For the text-containing cell, return its midpoint in [X, Y] coordinate format. 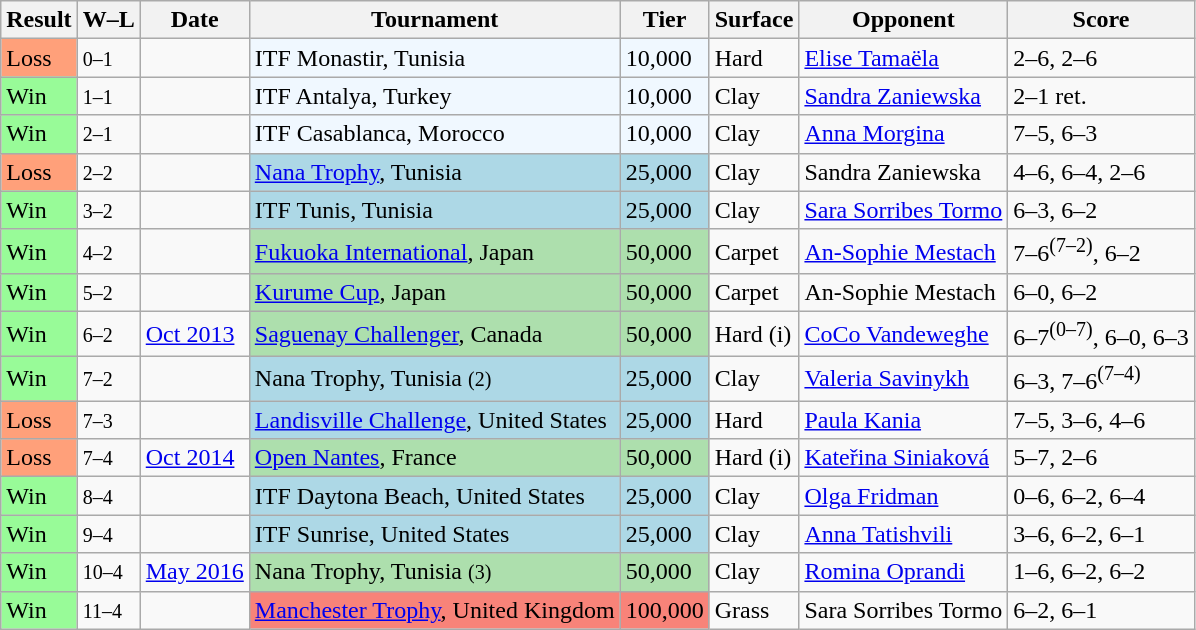
1–6, 6–2, 6–2 [1101, 572]
100,000 [664, 610]
Opponent [904, 20]
Paula Kania [904, 420]
Nana Trophy, Tunisia [434, 172]
11–4 [108, 610]
CoCo Vandeweghe [904, 334]
0–6, 6–2, 6–4 [1101, 496]
7–6(7–2), 6–2 [1101, 252]
4–6, 6–4, 2–6 [1101, 172]
6–3, 6–2 [1101, 210]
ITF Casablanca, Morocco [434, 134]
2–1 [108, 134]
10–4 [108, 572]
Landisville Challenge, United States [434, 420]
Score [1101, 20]
ITF Daytona Beach, United States [434, 496]
Date [194, 20]
Tournament [434, 20]
ITF Tunis, Tunisia [434, 210]
Open Nantes, France [434, 458]
Fukuoka International, Japan [434, 252]
Valeria Savinykh [904, 378]
3–6, 6–2, 6–1 [1101, 534]
7–5, 3–6, 4–6 [1101, 420]
Oct 2014 [194, 458]
W–L [108, 20]
6–3, 7–6(7–4) [1101, 378]
6–2 [108, 334]
Nana Trophy, Tunisia (2) [434, 378]
Grass [754, 610]
0–1 [108, 58]
Kurume Cup, Japan [434, 293]
7–5, 6–3 [1101, 134]
5–7, 2–6 [1101, 458]
6–7(0–7), 6–0, 6–3 [1101, 334]
May 2016 [194, 572]
Olga Fridman [904, 496]
1–1 [108, 96]
2–2 [108, 172]
Surface [754, 20]
Anna Morgina [904, 134]
6–2, 6–1 [1101, 610]
8–4 [108, 496]
ITF Monastir, Tunisia [434, 58]
Manchester Trophy, United Kingdom [434, 610]
Oct 2013 [194, 334]
ITF Antalya, Turkey [434, 96]
Result [39, 20]
Kateřina Siniaková [904, 458]
5–2 [108, 293]
Anna Tatishvili [904, 534]
9–4 [108, 534]
6–0, 6–2 [1101, 293]
7–2 [108, 378]
Elise Tamaëla [904, 58]
2–1 ret. [1101, 96]
Saguenay Challenger, Canada [434, 334]
7–3 [108, 420]
ITF Sunrise, United States [434, 534]
Tier [664, 20]
4–2 [108, 252]
Romina Oprandi [904, 572]
Nana Trophy, Tunisia (3) [434, 572]
3–2 [108, 210]
7–4 [108, 458]
2–6, 2–6 [1101, 58]
